Provide the (X, Y) coordinate of the cell's center where the given text is located.  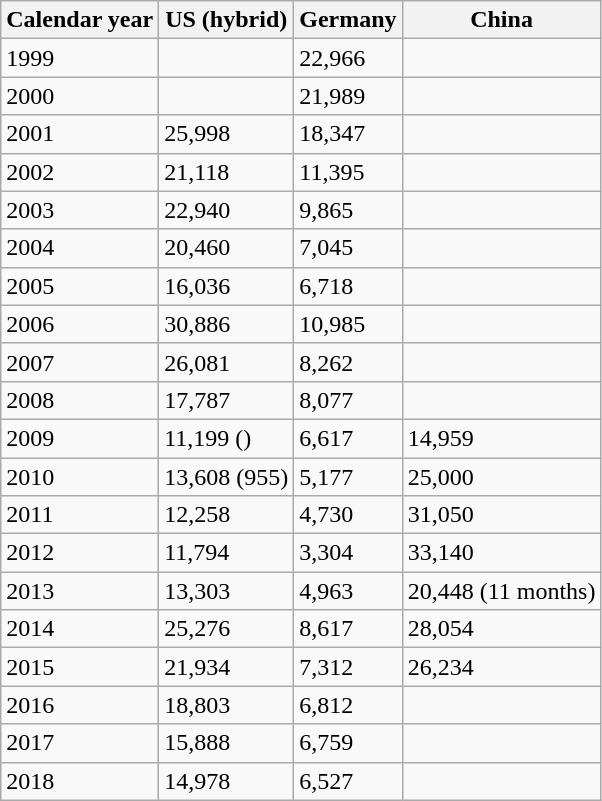
22,966 (348, 58)
25,276 (226, 629)
China (502, 20)
7,312 (348, 667)
4,730 (348, 515)
28,054 (502, 629)
21,934 (226, 667)
6,759 (348, 743)
21,989 (348, 96)
Calendar year (80, 20)
6,718 (348, 286)
8,617 (348, 629)
30,886 (226, 324)
2017 (80, 743)
2015 (80, 667)
14,978 (226, 781)
2014 (80, 629)
13,608 (955) (226, 477)
18,347 (348, 134)
22,940 (226, 210)
26,081 (226, 362)
2008 (80, 400)
15,888 (226, 743)
18,803 (226, 705)
8,077 (348, 400)
2016 (80, 705)
2000 (80, 96)
26,234 (502, 667)
2018 (80, 781)
2010 (80, 477)
25,998 (226, 134)
2012 (80, 553)
11,395 (348, 172)
33,140 (502, 553)
3,304 (348, 553)
21,118 (226, 172)
13,303 (226, 591)
20,460 (226, 248)
25,000 (502, 477)
17,787 (226, 400)
2007 (80, 362)
6,527 (348, 781)
6,812 (348, 705)
12,258 (226, 515)
2006 (80, 324)
14,959 (502, 438)
2004 (80, 248)
Germany (348, 20)
6,617 (348, 438)
1999 (80, 58)
2001 (80, 134)
US (hybrid) (226, 20)
2009 (80, 438)
11,794 (226, 553)
8,262 (348, 362)
16,036 (226, 286)
31,050 (502, 515)
2013 (80, 591)
9,865 (348, 210)
11,199 () (226, 438)
10,985 (348, 324)
4,963 (348, 591)
2002 (80, 172)
2005 (80, 286)
7,045 (348, 248)
5,177 (348, 477)
2003 (80, 210)
2011 (80, 515)
20,448 (11 months) (502, 591)
